Return [x, y] of the center of cell containing provided text 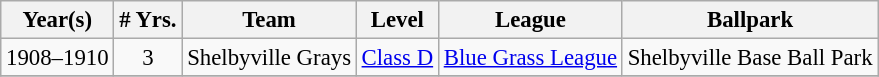
1908–1910 [58, 58]
Year(s) [58, 20]
Class D [397, 58]
Team [269, 20]
Ballpark [750, 20]
Blue Grass League [530, 58]
Shelbyville Grays [269, 58]
3 [148, 58]
Shelbyville Base Ball Park [750, 58]
League [530, 20]
Level [397, 20]
# Yrs. [148, 20]
